Pinpoint the cell where the given text exists, returning its [X, Y] midpoint coordinate. 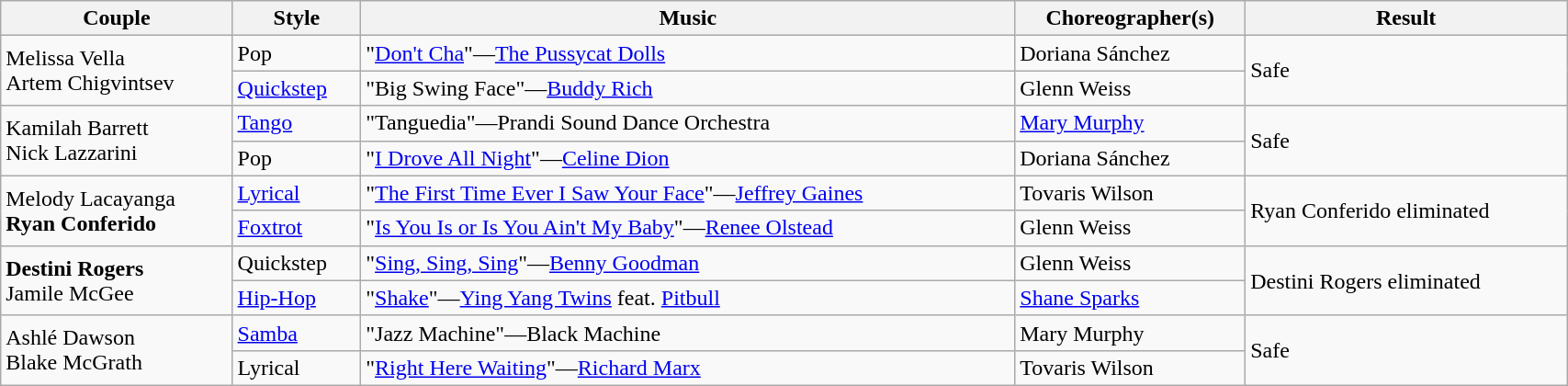
"Big Swing Face"—Buddy Rich [688, 88]
Shane Sparks [1130, 298]
"Tanguedia"—Prandi Sound Dance Orchestra [688, 123]
Melissa VellaArtem Chigvintsev [117, 71]
Melody LacayangaRyan Conferido [117, 210]
"Right Here Waiting"—Richard Marx [688, 368]
"Sing, Sing, Sing"—Benny Goodman [688, 263]
Hip-Hop [297, 298]
"Is You Is or Is You Ain't My Baby"—Renee Olstead [688, 228]
Result [1406, 18]
Destini Rogers eliminated [1406, 280]
"I Drove All Night"—Celine Dion [688, 158]
"The First Time Ever I Saw Your Face"—Jeffrey Gaines [688, 193]
Choreographer(s) [1130, 18]
Style [297, 18]
Couple [117, 18]
Foxtrot [297, 228]
Kamilah BarrettNick Lazzarini [117, 141]
Tango [297, 123]
"Don't Cha"—The Pussycat Dolls [688, 53]
Samba [297, 333]
Destini RogersJamile McGee [117, 280]
Ryan Conferido eliminated [1406, 210]
Ashlé DawsonBlake McGrath [117, 350]
"Shake"—Ying Yang Twins feat. Pitbull [688, 298]
Music [688, 18]
"Jazz Machine"—Black Machine [688, 333]
